Find where the given text appears and provide that cell's center as [X, Y] coordinate. 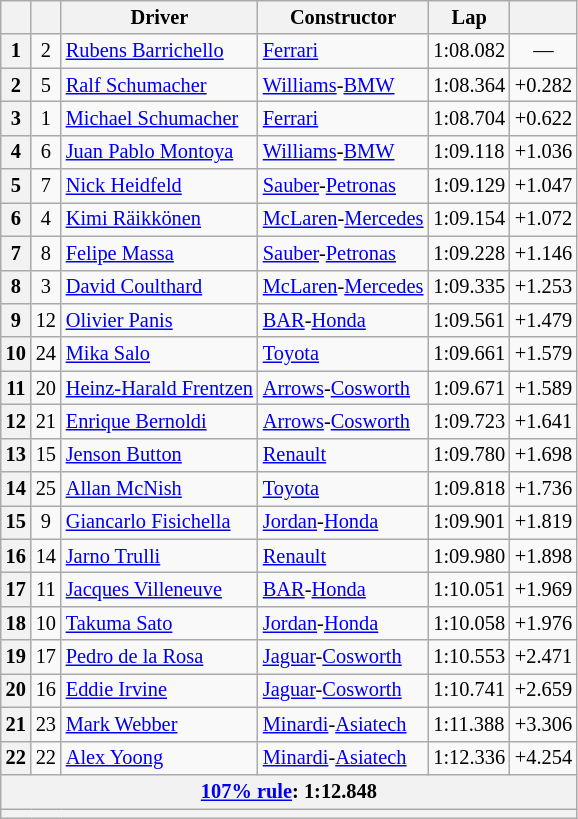
23 [46, 724]
+1.969 [544, 589]
+0.622 [544, 118]
1:09.818 [469, 489]
1:09.901 [469, 522]
+1.036 [544, 152]
+1.589 [544, 388]
1:10.058 [469, 623]
Jacques Villeneuve [160, 589]
107% rule: 1:12.848 [289, 791]
Pedro de la Rosa [160, 657]
+2.471 [544, 657]
1:09.335 [469, 287]
Mark Webber [160, 724]
Jarno Trulli [160, 556]
Eddie Irvine [160, 690]
Olivier Panis [160, 320]
1:09.780 [469, 455]
1:09.129 [469, 186]
+1.253 [544, 287]
— [544, 51]
+1.976 [544, 623]
Kimi Räikkönen [160, 219]
1:11.388 [469, 724]
+1.479 [544, 320]
Constructor [343, 17]
Alex Yoong [160, 758]
1:09.723 [469, 421]
+1.819 [544, 522]
13 [16, 455]
Takuma Sato [160, 623]
+3.306 [544, 724]
+1.641 [544, 421]
+1.898 [544, 556]
+1.736 [544, 489]
Lap [469, 17]
1:08.082 [469, 51]
David Coulthard [160, 287]
1:09.661 [469, 354]
+2.659 [544, 690]
Allan McNish [160, 489]
1:09.118 [469, 152]
1:10.553 [469, 657]
1:12.336 [469, 758]
+1.146 [544, 253]
Rubens Barrichello [160, 51]
1:08.364 [469, 85]
Mika Salo [160, 354]
+1.047 [544, 186]
1:10.051 [469, 589]
18 [16, 623]
+1.579 [544, 354]
Enrique Bernoldi [160, 421]
1:10.741 [469, 690]
Ralf Schumacher [160, 85]
19 [16, 657]
25 [46, 489]
Michael Schumacher [160, 118]
Heinz-Harald Frentzen [160, 388]
+4.254 [544, 758]
+1.698 [544, 455]
1:09.154 [469, 219]
Driver [160, 17]
Jenson Button [160, 455]
+0.282 [544, 85]
24 [46, 354]
1:09.980 [469, 556]
1:08.704 [469, 118]
1:09.671 [469, 388]
+1.072 [544, 219]
Felipe Massa [160, 253]
1:09.561 [469, 320]
Giancarlo Fisichella [160, 522]
Juan Pablo Montoya [160, 152]
Nick Heidfeld [160, 186]
1:09.228 [469, 253]
